Scan for the cell matching the given text and deliver its [X, Y] coordinate at center. 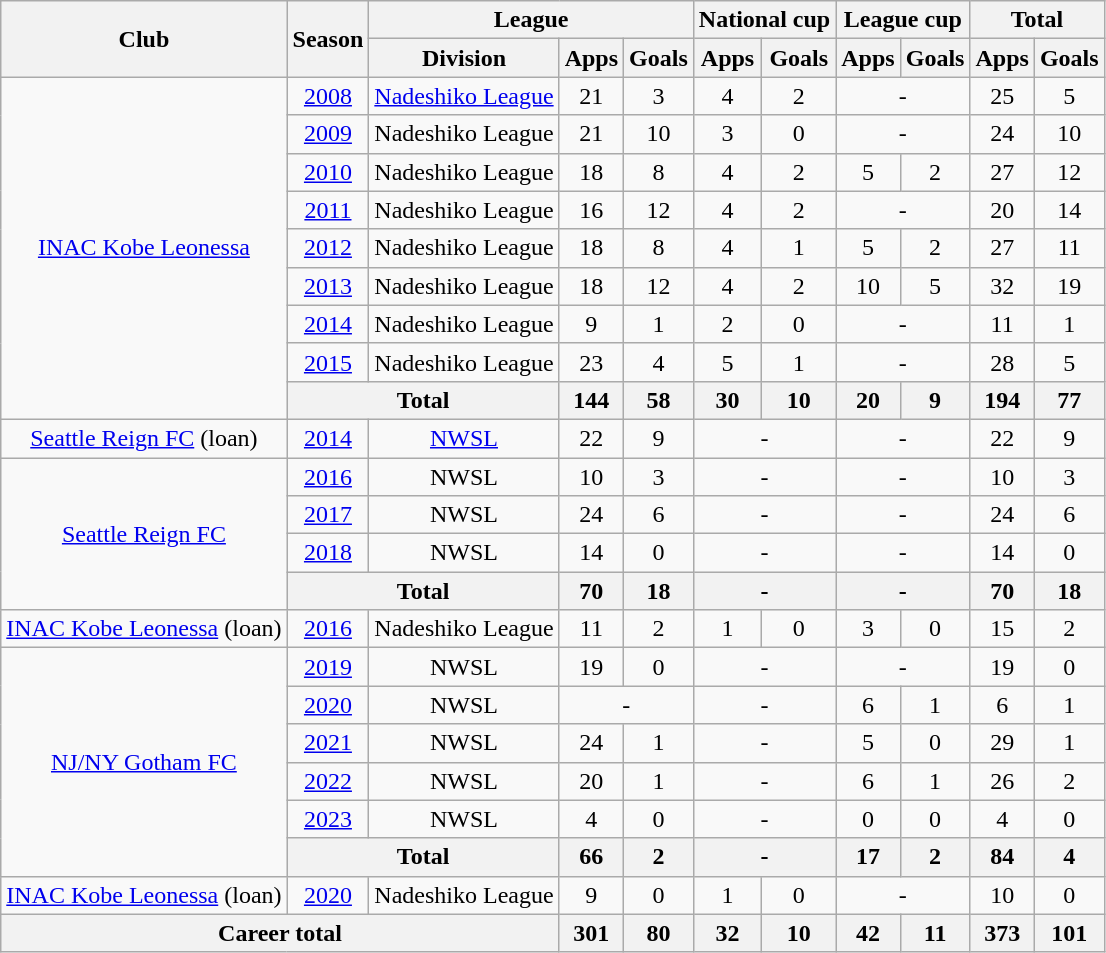
144 [591, 400]
58 [659, 400]
77 [1069, 400]
2012 [328, 248]
Division [464, 58]
Seattle Reign FC [144, 534]
25 [1002, 96]
2018 [328, 553]
66 [591, 857]
29 [1002, 743]
26 [1002, 781]
2023 [328, 819]
2010 [328, 172]
2009 [328, 134]
Career total [280, 933]
2013 [328, 286]
National cup [764, 20]
28 [1002, 362]
2015 [328, 362]
League cup [903, 20]
Club [144, 39]
15 [1002, 629]
2011 [328, 210]
373 [1002, 933]
17 [868, 857]
42 [868, 933]
301 [591, 933]
30 [727, 400]
Season [328, 39]
League [532, 20]
2008 [328, 96]
2021 [328, 743]
23 [591, 362]
2017 [328, 515]
84 [1002, 857]
2019 [328, 667]
Seattle Reign FC (loan) [144, 438]
NJ/NY Gotham FC [144, 762]
80 [659, 933]
2022 [328, 781]
101 [1069, 933]
INAC Kobe Leonessa [144, 248]
16 [591, 210]
194 [1002, 400]
